Return the (X, Y) coordinate for the center point of the cell that contains the specified text.  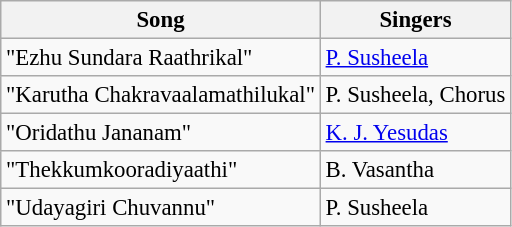
"Thekkumkooradiyaathi" (161, 170)
"Karutha Chakravaalamathilukal" (161, 95)
"Ezhu Sundara Raathrikal" (161, 58)
B. Vasantha (415, 170)
"Oridathu Jananam" (161, 133)
Song (161, 20)
Singers (415, 20)
K. J. Yesudas (415, 133)
P. Susheela, Chorus (415, 95)
"Udayagiri Chuvannu" (161, 208)
